Determine the (X, Y) coordinate at the center of the cell enclosing the given text.  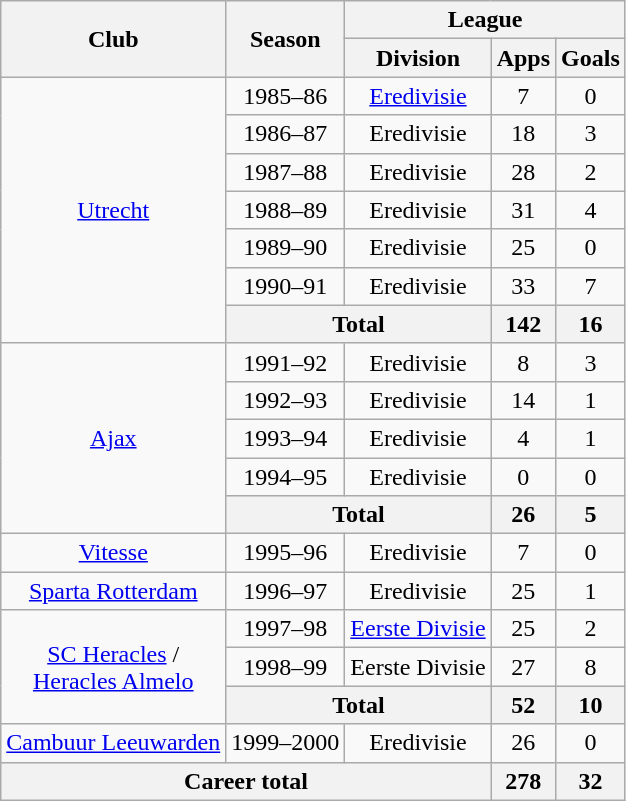
1999–2000 (286, 743)
Club (114, 39)
Career total (246, 781)
Ajax (114, 438)
1985–86 (286, 96)
Utrecht (114, 210)
Season (286, 39)
1991–92 (286, 362)
16 (591, 324)
33 (523, 286)
1989–90 (286, 248)
142 (523, 324)
1987–88 (286, 172)
1993–94 (286, 438)
32 (591, 781)
5 (591, 515)
1994–95 (286, 477)
1996–97 (286, 591)
Sparta Rotterdam (114, 591)
28 (523, 172)
1995–96 (286, 553)
1986–87 (286, 134)
10 (591, 705)
Vitesse (114, 553)
1992–93 (286, 400)
52 (523, 705)
Goals (591, 58)
1988–89 (286, 210)
18 (523, 134)
1997–98 (286, 629)
31 (523, 210)
League (486, 20)
1990–91 (286, 286)
14 (523, 400)
SC Heracles / Heracles Almelo (114, 667)
Apps (523, 58)
1998–99 (286, 667)
278 (523, 781)
Cambuur Leeuwarden (114, 743)
27 (523, 667)
Division (418, 58)
